Determine the [x, y] coordinate at the center of the cell enclosing the given text.  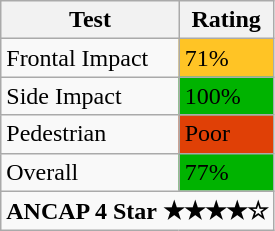
Rating [226, 20]
Test [90, 20]
71% [226, 58]
Overall [90, 172]
Pedestrian [90, 134]
Side Impact [90, 96]
ANCAP 4 Star ★★★★☆ [137, 211]
100% [226, 96]
Poor [226, 134]
Frontal Impact [90, 58]
77% [226, 172]
